Search for the cell housing the specified text and yield its (X, Y) center coordinate. 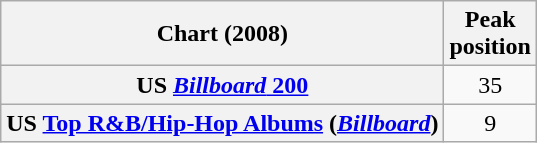
US Top R&B/Hip-Hop Albums (Billboard) (222, 123)
Chart (2008) (222, 34)
US Billboard 200 (222, 85)
9 (490, 123)
Peakposition (490, 34)
35 (490, 85)
